From the cell containing the given text, extract its center point as [x, y] coordinate. 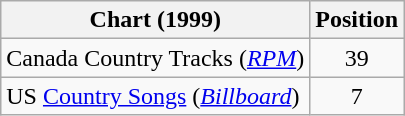
Position [357, 20]
39 [357, 58]
Chart (1999) [156, 20]
7 [357, 96]
Canada Country Tracks (RPM) [156, 58]
US Country Songs (Billboard) [156, 96]
